Pinpoint the cell where the given text exists, returning its (X, Y) midpoint coordinate. 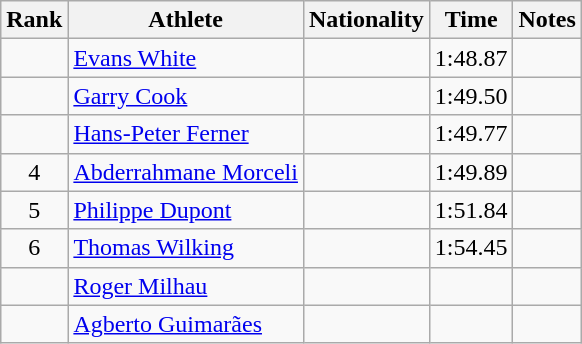
1:49.77 (471, 134)
1:54.45 (471, 248)
1:49.50 (471, 96)
6 (34, 248)
1:51.84 (471, 210)
Agberto Guimarães (186, 324)
Philippe Dupont (186, 210)
Athlete (186, 20)
Hans-Peter Ferner (186, 134)
Time (471, 20)
5 (34, 210)
Roger Milhau (186, 286)
Nationality (366, 20)
Rank (34, 20)
Thomas Wilking (186, 248)
1:49.89 (471, 172)
1:48.87 (471, 58)
Evans White (186, 58)
Notes (547, 20)
4 (34, 172)
Garry Cook (186, 96)
Abderrahmane Morceli (186, 172)
